Return (X, Y) of the center of cell containing provided text 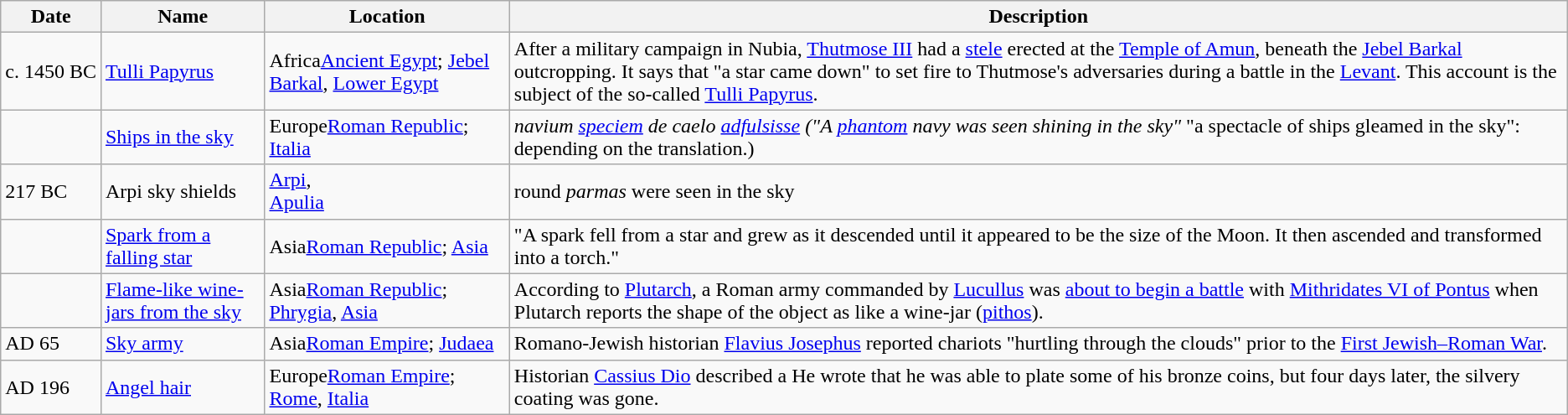
Name (183, 17)
AsiaRoman Empire; Judaea (387, 344)
Arpi,Apulia (387, 191)
AD 65 (51, 344)
217 BC (51, 191)
Historian Cassius Dio described a He wrote that he was able to plate some of his bronze coins, but four days later, the silvery coating was gone. (1039, 387)
Tulli Papyrus (183, 71)
Arpi sky shields (183, 191)
Ships in the sky (183, 137)
AfricaAncient Egypt; Jebel Barkal, Lower Egypt (387, 71)
AsiaRoman Republic; Phrygia, Asia (387, 300)
Location (387, 17)
Sky army (183, 344)
Romano-Jewish historian Flavius Josephus reported chariots "hurtling through the clouds" prior to the First Jewish–Roman War. (1039, 344)
Date (51, 17)
AD 196 (51, 387)
Angel hair (183, 387)
round parmas were seen in the sky (1039, 191)
Flame-like wine-jars from the sky (183, 300)
EuropeRoman Empire; Rome, Italia (387, 387)
EuropeRoman Republic; Italia (387, 137)
Description (1039, 17)
"A spark fell from a star and grew as it descended until it appeared to be the size of the Moon. It then ascended and transformed into a torch." (1039, 246)
c. 1450 BC (51, 71)
Spark from a falling star (183, 246)
AsiaRoman Republic; Asia (387, 246)
